Determine the (X, Y) coordinate at the center of the cell enclosing the given text.  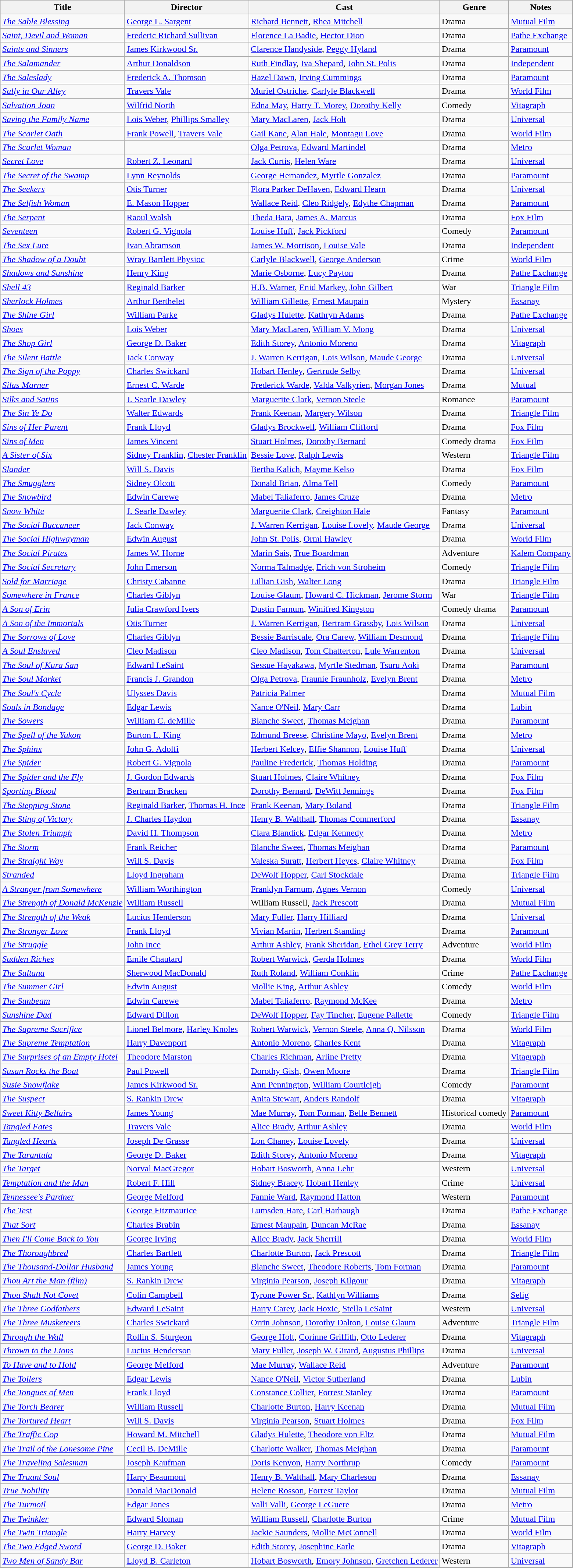
Alice Brady, Jack Sherrill (344, 1239)
Julia Crawford Ivers (187, 609)
Lloyd B. Carleton (187, 1561)
Genre (474, 7)
Constance Collier, Forrest Stanley (344, 1393)
David H. Thompson (187, 833)
Charles Brabin (187, 1225)
Shoes (62, 329)
Donald MacDonald (187, 1490)
Edith Storey, Josephine Earle (344, 1547)
Clara Blandick, Edgar Kennedy (344, 833)
Herbert Kelcey, Effie Shannon, Louise Huff (344, 749)
Cecil B. DeMille (187, 1449)
Harry Carey, Jack Hoxie, Stella LeSaint (344, 1309)
A Son of the Immortals (62, 623)
Mae Murray, Tom Forman, Belle Bennett (344, 1113)
The Sultana (62, 973)
Ruth Roland, William Conklin (344, 973)
Then I'll Come Back to You (62, 1239)
Nance O'Neil, Mary Carr (344, 707)
Fantasy (474, 511)
Gladys Hulette, Theodore von Eltz (344, 1435)
The Three Musketeers (62, 1323)
Ulysses Davis (187, 693)
Patricia Palmer (344, 693)
The Selfish Woman (62, 203)
Frank Keenan, Margery Wilson (344, 413)
John G. Adolfi (187, 749)
A Sister of Six (62, 455)
Sidney Bracey, Hobart Henley (344, 1183)
Muriel Ostriche, Carlyle Blackwell (344, 91)
Henry King (187, 273)
John Emerson (187, 567)
The Strength of Donald McKenzie (62, 903)
DeWolf Hopper, Fay Tincher, Eugene Pallette (344, 1015)
Thou Art the Man (film) (62, 1281)
Souls in Bondage (62, 707)
Sherwood MacDonald (187, 973)
The Supreme Sacrifice (62, 1029)
Hazel Dawn, Irving Cummings (344, 77)
Cleo Madison, Tom Chatterton, Lule Warrenton (344, 651)
Stuart Holmes, Claire Whitney (344, 777)
J. Warren Kerrigan, Louise Lovely, Maude George (344, 525)
Robert Z. Leonard (187, 161)
Louise Huff, Jack Pickford (344, 231)
The Target (62, 1169)
Vivian Martin, Herbert Standing (344, 931)
The Smugglers (62, 483)
Stuart Holmes, Dorothy Bernard (344, 441)
William Worthington (187, 889)
Ernest C. Warde (187, 385)
The Sable Blessing (62, 21)
Somewhere in France (62, 595)
The Shadow of a Doubt (62, 259)
The Twin Triangle (62, 1533)
Lon Chaney, Louise Lovely (344, 1141)
Harry Beaumont (187, 1476)
Marie Osborne, Lucy Payton (344, 273)
William Russell, Jack Prescott (344, 903)
Sold for Marriage (62, 581)
Paul Powell (187, 1071)
The Spider (62, 763)
Olga Petrova, Fraunie Fraunholz, Evelyn Brent (344, 679)
Charles Richman, Arline Pretty (344, 1057)
Lillian Gish, Walter Long (344, 581)
Reginald Barker (187, 287)
Sidney Olcott (187, 483)
The Spider and the Fly (62, 777)
H.B. Warner, Enid Markey, John Gilbert (344, 287)
James W. Horne (187, 553)
To Have and to Hold (62, 1365)
Joseph Kaufman (187, 1462)
Sally in Our Alley (62, 91)
Mabel Taliaferro, Raymond McKee (344, 1001)
The Social Highwayman (62, 539)
Charlotte Burton, Harry Keenan (344, 1407)
The Twinkler (62, 1519)
The Sorrows of Love (62, 637)
The Snowbird (62, 497)
Theda Bara, James A. Marcus (344, 217)
Susie Snowflake (62, 1085)
Notes (541, 7)
Edward Sloman (187, 1519)
The Sin Ye Do (62, 413)
The Torch Bearer (62, 1407)
The Soul Market (62, 679)
Lumsden Hare, Carl Harbaugh (344, 1211)
John St. Polis, Ormi Hawley (344, 539)
Robert Warwick, Vernon Steele, Anna Q. Nilsson (344, 1029)
Secret Love (62, 161)
The Tortured Heart (62, 1421)
Clarence Handyside, Peggy Hyland (344, 49)
That Sort (62, 1225)
Sins of Men (62, 441)
Antonio Moreno, Charles Kent (344, 1043)
Sweet Kitty Bellairs (62, 1113)
Frederic Richard Sullivan (187, 35)
J. Warren Kerrigan, Lois Wilson, Maude George (344, 357)
Flora Parker DeHaven, Edward Hearn (344, 189)
The Social Buccaneer (62, 525)
Howard M. Mitchell (187, 1435)
Salvation Joan (62, 105)
Gail Kane, Alan Hale, Montagu Love (344, 133)
Sherlock Holmes (62, 301)
The Soul of Kura San (62, 665)
Title (62, 7)
Charles Bartlett (187, 1253)
Virginia Pearson, Joseph Kilgour (344, 1281)
The Traveling Salesman (62, 1462)
Olga Petrova, Edward Martindel (344, 147)
The Strength of the Weak (62, 917)
Tangled Fates (62, 1127)
Dorothy Bernard, DeWitt Jennings (344, 791)
Fannie Ward, Raymond Hatton (344, 1197)
The Salamander (62, 63)
Bertha Kalich, Mayme Kelso (344, 469)
Henry B. Walthall, Mary Charleson (344, 1476)
The Saleslady (62, 77)
Pauline Frederick, Thomas Holding (344, 763)
Seventeen (62, 231)
A Stranger from Somewhere (62, 889)
Dorothy Gish, Owen Moore (344, 1071)
Jackie Saunders, Mollie McConnell (344, 1533)
Wray Bartlett Physioc (187, 259)
J. Warren Kerrigan, Bertram Grassby, Lois Wilson (344, 623)
Doris Kenyon, Harry Northrup (344, 1462)
Theodore Marston (187, 1057)
James Vincent (187, 441)
The Sign of the Poppy (62, 371)
Marguerite Clark, Creighton Hale (344, 511)
The Sunbeam (62, 1001)
Cleo Madison (187, 651)
George L. Sargent (187, 21)
Two Men of Sandy Bar (62, 1561)
The Straight Way (62, 861)
Norval MacGregor (187, 1169)
J. Gordon Edwards (187, 777)
Hobart Bosworth, Emory Johnson, Gretchen Lederer (344, 1561)
Kalem Company (541, 553)
Marin Sais, True Boardman (344, 553)
The Three Godfathers (62, 1309)
John Ince (187, 945)
Thou Shalt Not Covet (62, 1294)
Edna May, Harry T. Morey, Dorothy Kelly (344, 105)
The Test (62, 1211)
Historical comedy (474, 1113)
Charlotte Walker, Thomas Meighan (344, 1449)
The Silent Battle (62, 357)
Gladys Brockwell, William Clifford (344, 427)
Frederick A. Thomson (187, 77)
Gladys Hulette, Kathryn Adams (344, 315)
The Tarantula (62, 1155)
Edward Dillon (187, 1015)
A Son of Erin (62, 609)
Silas Marner (62, 385)
Harry Harvey (187, 1533)
Richard Bennett, Rhea Mitchell (344, 21)
Edgar Jones (187, 1504)
Shell 43 (62, 287)
Mary MacLaren, William V. Mong (344, 329)
Mary MacLaren, Jack Holt (344, 119)
Lois Weber, Phillips Smalley (187, 119)
Alice Brady, Arthur Ashley (344, 1127)
Dustin Farnum, Winifred Kingston (344, 609)
Arthur Berthelet (187, 301)
George Hernandez, Myrtle Gonzalez (344, 175)
Sunshine Dad (62, 1015)
Sidney Franklin, Chester Franklin (187, 455)
Shadows and Sunshine (62, 273)
Ernest Maupain, Duncan McRae (344, 1225)
The Soul's Cycle (62, 693)
The Storm (62, 847)
Christy Cabanne (187, 581)
Anita Stewart, Anders Randolf (344, 1099)
Orrin Johnson, Dorothy Dalton, Louise Glaum (344, 1323)
Susan Rocks the Boat (62, 1071)
George Holt, Corinne Griffith, Otto Lederer (344, 1337)
Wilfrid North (187, 105)
Harry Davenport (187, 1043)
Mae Murray, Wallace Reid (344, 1365)
George Irving (187, 1239)
Burton L. King (187, 735)
The Stronger Love (62, 931)
The Scarlet Oath (62, 133)
Director (187, 7)
Sporting Blood (62, 791)
Snow White (62, 511)
The Social Pirates (62, 553)
Helene Rosson, Forrest Taylor (344, 1490)
George Fitzmaurice (187, 1211)
Joseph De Grasse (187, 1141)
Valeska Suratt, Herbert Heyes, Claire Whitney (344, 861)
Saving the Family Name (62, 119)
Reginald Barker, Thomas H. Ince (187, 805)
Marguerite Clark, Vernon Steele (344, 399)
Mary Fuller, Joseph W. Girard, Augustus Phillips (344, 1351)
The Scarlet Woman (62, 147)
Lynn Reynolds (187, 175)
True Nobility (62, 1490)
Francis J. Grandon (187, 679)
The Serpent (62, 217)
Lloyd Ingraham (187, 875)
The Toilers (62, 1379)
Donald Brian, Alma Tell (344, 483)
Florence La Badie, Hector Dion (344, 35)
Walter Edwards (187, 413)
The Summer Girl (62, 987)
Emile Chautard (187, 959)
William Russell, Charlotte Burton (344, 1519)
The Truant Soul (62, 1476)
Ruth Findlay, Iva Shepard, John St. Polis (344, 63)
Mystery (474, 301)
The Suspect (62, 1099)
Sessue Hayakawa, Myrtle Stedman, Tsuru Aoki (344, 665)
The Surprises of an Empty Hotel (62, 1057)
Mutual (541, 385)
J. Charles Haydon (187, 819)
The Social Secretary (62, 567)
Tyrone Power Sr., Kathlyn Williams (344, 1294)
Thrown to the Lions (62, 1351)
The Sphinx (62, 749)
Selig (541, 1294)
Henry B. Walthall, Thomas Commerford (344, 819)
Hobart Bosworth, Anna Lehr (344, 1169)
Frederick Warde, Valda Valkyrien, Morgan Jones (344, 385)
Bessie Barriscale, Ora Carew, William Desmond (344, 637)
The Sex Lure (62, 245)
Saint, Devil and Woman (62, 35)
The Two Edged Sword (62, 1547)
Blanche Sweet, Theodore Roberts, Tom Forman (344, 1267)
E. Mason Hopper (187, 203)
Colin Campbell (187, 1294)
The Shop Girl (62, 343)
Mollie King, Arthur Ashley (344, 987)
The Sowers (62, 721)
Through the Wall (62, 1337)
The Supreme Temptation (62, 1043)
Romance (474, 399)
The Struggle (62, 945)
Edmund Breese, Christine Mayo, Evelyn Brent (344, 735)
Louise Glaum, Howard C. Hickman, Jerome Storm (344, 595)
The Tongues of Men (62, 1393)
The Traffic Cop (62, 1435)
Lois Weber (187, 329)
Rollin S. Sturgeon (187, 1337)
Ann Pennington, William Courtleigh (344, 1085)
Frank Reicher (187, 847)
The Secret of the Swamp (62, 175)
Slander (62, 469)
The Thousand-Dollar Husband (62, 1267)
William C. deMille (187, 721)
The Seekers (62, 189)
Arthur Donaldson (187, 63)
Robert F. Hill (187, 1183)
The Stolen Triumph (62, 833)
William Parke (187, 315)
Charlotte Burton, Jack Prescott (344, 1253)
Silks and Satins (62, 399)
Stranded (62, 875)
DeWolf Hopper, Carl Stockdale (344, 875)
Sins of Her Parent (62, 427)
The Turmoil (62, 1504)
Raoul Walsh (187, 217)
Mabel Taliaferro, James Cruze (344, 497)
Virginia Pearson, Stuart Holmes (344, 1421)
The Shine Girl (62, 315)
James W. Morrison, Louise Vale (344, 245)
William Gillette, Ernest Maupain (344, 301)
Sudden Riches (62, 959)
The Sting of Victory (62, 819)
Nance O'Neil, Victor Sutherland (344, 1379)
Carlyle Blackwell, George Anderson (344, 259)
Valli Valli, George LeGuere (344, 1504)
Temptation and the Man (62, 1183)
Jack Curtis, Helen Ware (344, 161)
Arthur Ashley, Frank Sheridan, Ethel Grey Terry (344, 945)
The Spell of the Yukon (62, 735)
Wallace Reid, Cleo Ridgely, Edythe Chapman (344, 203)
The Stepping Stone (62, 805)
Frank Keenan, Mary Boland (344, 805)
Ivan Abramson (187, 245)
Mary Fuller, Harry Hilliard (344, 917)
A Soul Enslaved (62, 651)
The Trail of the Lonesome Pine (62, 1449)
Frank Powell, Travers Vale (187, 133)
The Thoroughbred (62, 1253)
Bertram Bracken (187, 791)
Robert Warwick, Gerda Holmes (344, 959)
Franklyn Farnum, Agnes Vernon (344, 889)
Tangled Hearts (62, 1141)
Norma Talmadge, Erich von Stroheim (344, 567)
Bessie Love, Ralph Lewis (344, 455)
Saints and Sinners (62, 49)
Tennessee's Pardner (62, 1197)
Cast (344, 7)
Lionel Belmore, Harley Knoles (187, 1029)
Hobart Henley, Gertrude Selby (344, 371)
